Detect which cell encompasses the target text, then output its [x, y] center coordinate. 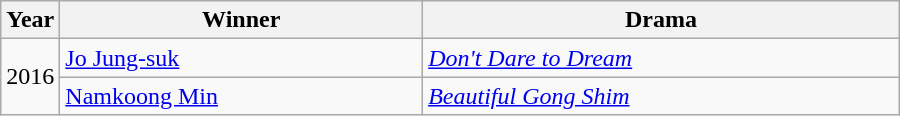
Beautiful Gong Shim [662, 96]
Don't Dare to Dream [662, 58]
Namkoong Min [242, 96]
Winner [242, 20]
2016 [30, 77]
Year [30, 20]
Jo Jung-suk [242, 58]
Drama [662, 20]
